Locate the cell with the specified text and output its [X, Y] center coordinate. 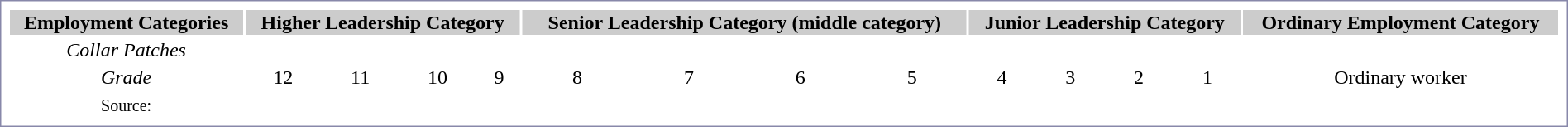
1 [1207, 77]
Ordinary worker [1401, 77]
Ordinary Employment Category [1401, 22]
Source: [126, 105]
4 [1002, 77]
Employment Categories [126, 22]
3 [1070, 77]
12 [283, 77]
Senior Leadership Category (middle category) [744, 22]
Junior Leadership Category [1105, 22]
2 [1139, 77]
6 [801, 77]
8 [577, 77]
11 [361, 77]
10 [437, 77]
9 [500, 77]
7 [689, 77]
5 [912, 77]
Higher Leadership Category [382, 22]
Grade [126, 77]
Collar Patches [126, 50]
